Search for the cell housing the specified text and yield its (x, y) center coordinate. 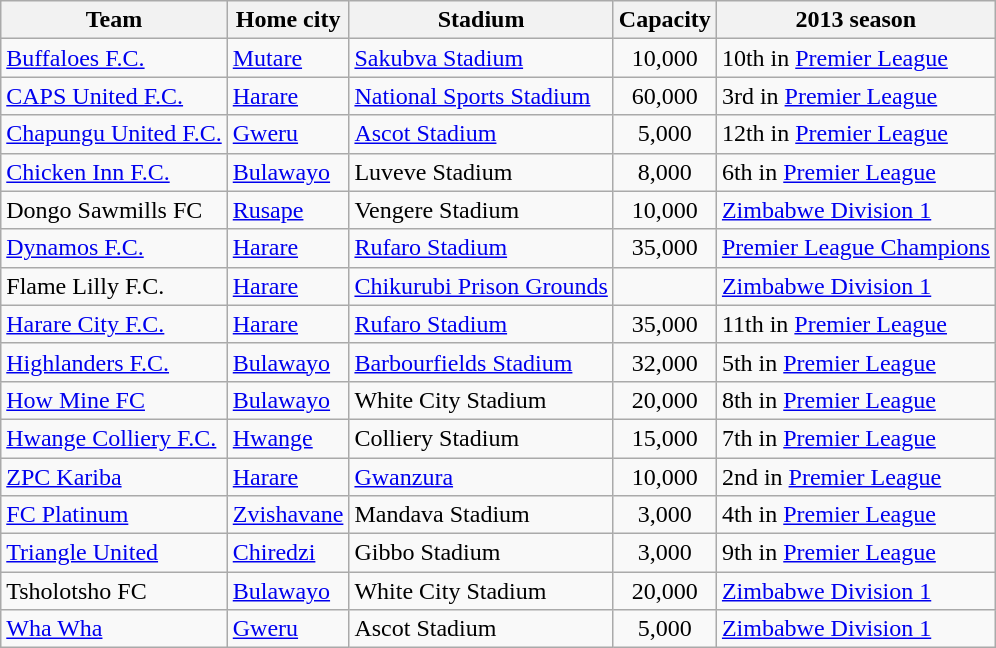
ZPC Kariba (114, 477)
Home city (288, 20)
3rd in Premier League (856, 96)
How Mine FC (114, 400)
Hwange Colliery F.C. (114, 438)
15,000 (664, 438)
10th in Premier League (856, 58)
Wha Wha (114, 629)
Chikurubi Prison Grounds (481, 286)
Team (114, 20)
60,000 (664, 96)
5th in Premier League (856, 362)
12th in Premier League (856, 134)
Buffaloes F.C. (114, 58)
Dongo Sawmills FC (114, 210)
CAPS United F.C. (114, 96)
Flame Lilly F.C. (114, 286)
8th in Premier League (856, 400)
Chapungu United F.C. (114, 134)
Gibbo Stadium (481, 553)
National Sports Stadium (481, 96)
Mutare (288, 58)
Gwanzura (481, 477)
6th in Premier League (856, 172)
Luveve Stadium (481, 172)
7th in Premier League (856, 438)
Stadium (481, 20)
Tsholotsho FC (114, 591)
Harare City F.C. (114, 324)
Vengere Stadium (481, 210)
2013 season (856, 20)
Highlanders F.C. (114, 362)
Premier League Champions (856, 248)
32,000 (664, 362)
Dynamos F.C. (114, 248)
Colliery Stadium (481, 438)
Chiredzi (288, 553)
9th in Premier League (856, 553)
Triangle United (114, 553)
Zvishavane (288, 515)
Capacity (664, 20)
11th in Premier League (856, 324)
Mandava Stadium (481, 515)
8,000 (664, 172)
2nd in Premier League (856, 477)
Barbourfields Stadium (481, 362)
Rusape (288, 210)
Sakubva Stadium (481, 58)
Chicken Inn F.C. (114, 172)
Hwange (288, 438)
FC Platinum (114, 515)
4th in Premier League (856, 515)
